Capture the cell that displays the provided text and extract its (x, y) central coordinate. 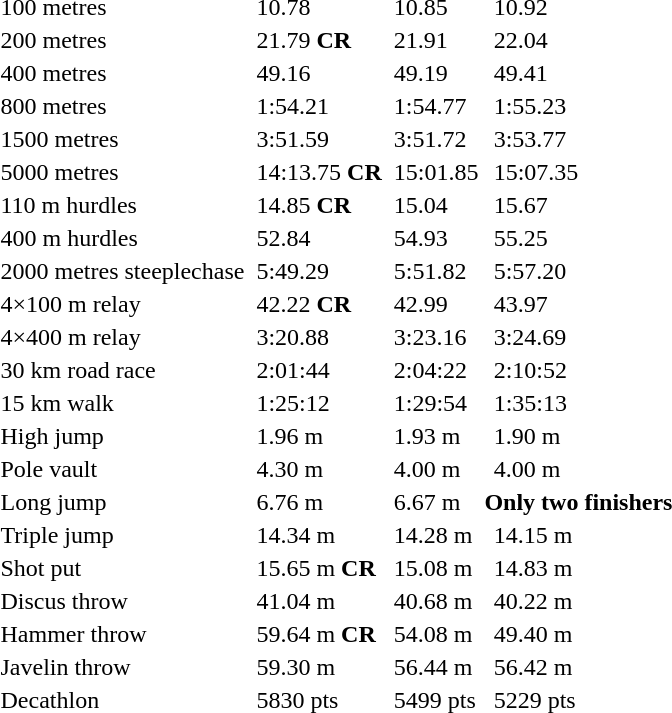
40.68 m (436, 601)
14.28 m (436, 535)
14.34 m (319, 535)
15.65 m CR (319, 568)
21.91 (436, 40)
6.76 m (319, 502)
6.67 m (436, 502)
2:01:44 (319, 370)
4.00 m (436, 469)
1:25:12 (319, 403)
42.99 (436, 304)
3:23.16 (436, 337)
41.04 m (319, 601)
14:13.75 CR (319, 172)
3:20.88 (319, 337)
4.30 m (319, 469)
1.96 m (319, 436)
1:54.77 (436, 106)
15.08 m (436, 568)
1.93 m (436, 436)
3:51.72 (436, 139)
15:01.85 (436, 172)
21.79 CR (319, 40)
49.16 (319, 73)
56.44 m (436, 667)
42.22 CR (319, 304)
59.64 m CR (319, 634)
5:51.82 (436, 271)
15.04 (436, 205)
3:51.59 (319, 139)
59.30 m (319, 667)
1:54.21 (319, 106)
52.84 (319, 238)
14.85 CR (319, 205)
54.93 (436, 238)
54.08 m (436, 634)
5:49.29 (319, 271)
2:04:22 (436, 370)
49.19 (436, 73)
1:29:54 (436, 403)
